Scan for the cell matching the given text and deliver its (x, y) coordinate at center. 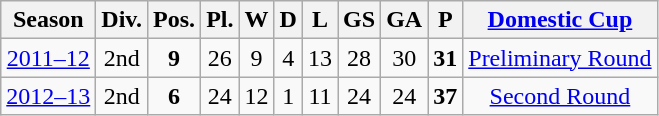
13 (320, 58)
37 (446, 96)
D (288, 20)
Domestic Cup (560, 20)
4 (288, 58)
28 (360, 58)
GS (360, 20)
2011–12 (48, 58)
GA (404, 20)
L (320, 20)
Second Round (560, 96)
31 (446, 58)
Season (48, 20)
P (446, 20)
12 (256, 96)
2012–13 (48, 96)
Preliminary Round (560, 58)
30 (404, 58)
Pos. (174, 20)
26 (220, 58)
Div. (122, 20)
6 (174, 96)
W (256, 20)
11 (320, 96)
1 (288, 96)
Pl. (220, 20)
